Locate the cell with the specified text and output its (X, Y) center coordinate. 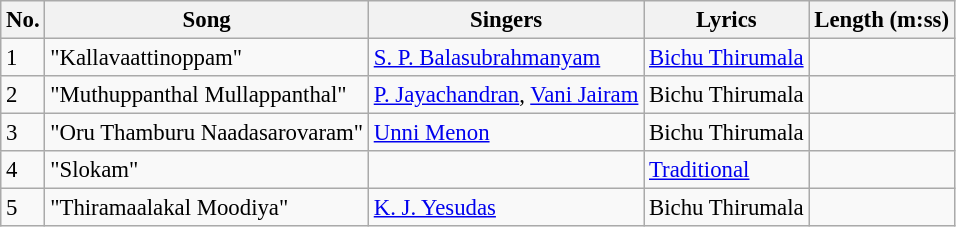
"Thiramaalakal Moodiya" (207, 208)
4 (23, 170)
3 (23, 133)
"Oru Thamburu Naadasarovaram" (207, 133)
S. P. Balasubrahmanyam (506, 58)
1 (23, 58)
"Muthuppanthal Mullappanthal" (207, 95)
2 (23, 95)
Unni Menon (506, 133)
No. (23, 20)
"Slokam" (207, 170)
5 (23, 208)
Singers (506, 20)
K. J. Yesudas (506, 208)
Song (207, 20)
Traditional (726, 170)
"Kallavaattinoppam" (207, 58)
P. Jayachandran, Vani Jairam (506, 95)
Length (m:ss) (882, 20)
Lyrics (726, 20)
